Return the [X, Y] coordinate for the center point of the cell that contains the specified text.  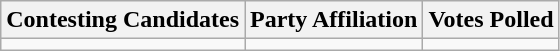
Contesting Candidates [123, 20]
Party Affiliation [334, 20]
Votes Polled [491, 20]
